Return the [X, Y] coordinate for the center point of the cell that contains the specified text.  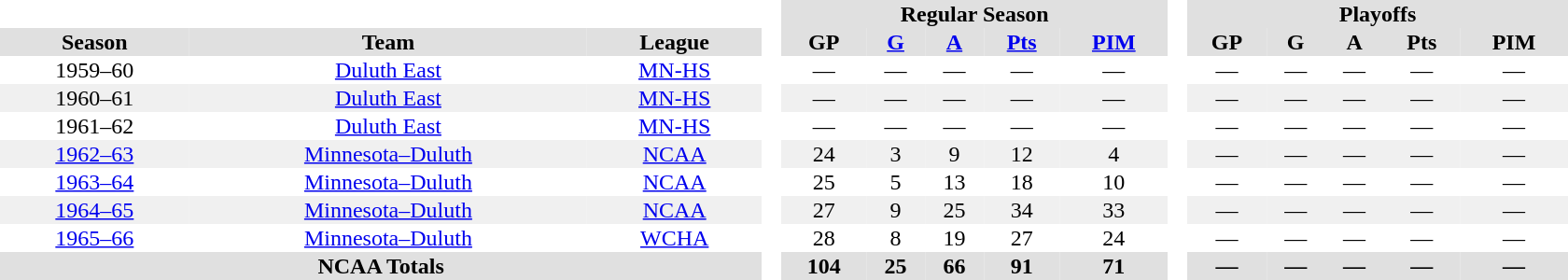
10 [1113, 182]
League [674, 42]
WCHA [674, 238]
1964–65 [95, 210]
1962–63 [95, 154]
1961–62 [95, 126]
8 [896, 238]
28 [823, 238]
5 [896, 182]
71 [1113, 266]
Playoffs [1378, 14]
NCAA Totals [381, 266]
1963–64 [95, 182]
19 [954, 238]
13 [954, 182]
91 [1022, 266]
1960–61 [95, 98]
12 [1022, 154]
3 [896, 154]
Team [388, 42]
1959–60 [95, 70]
104 [823, 266]
34 [1022, 210]
33 [1113, 210]
18 [1022, 182]
4 [1113, 154]
Regular Season [974, 14]
1965–66 [95, 238]
Season [95, 42]
66 [954, 266]
